Determine the (X, Y) coordinate at the center of the cell enclosing the given text.  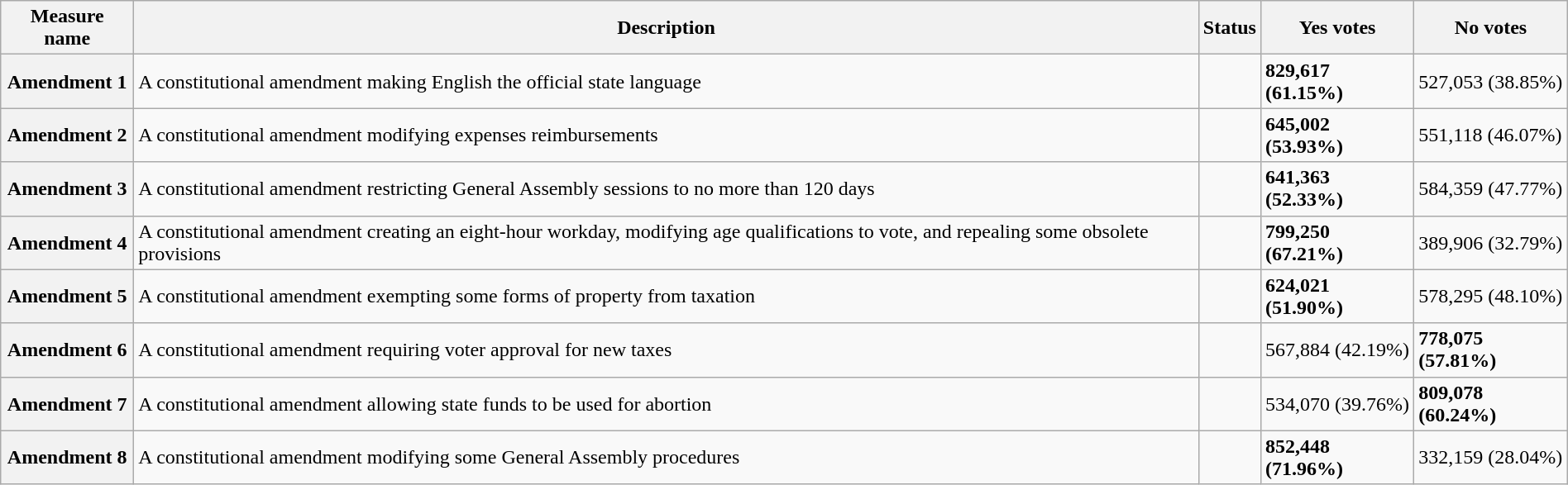
A constitutional amendment modifying expenses reimbursements (667, 136)
389,906 (32.79%) (1490, 243)
Description (667, 28)
534,070 (39.76%) (1336, 403)
778,075 (57.81%) (1490, 350)
852,448 (71.96%) (1336, 458)
641,363 (52.33%) (1336, 188)
Yes votes (1336, 28)
A constitutional amendment allowing state funds to be used for abortion (667, 403)
584,359 (47.77%) (1490, 188)
Amendment 6 (68, 350)
A constitutional amendment exempting some forms of property from taxation (667, 296)
No votes (1490, 28)
578,295 (48.10%) (1490, 296)
Amendment 2 (68, 136)
Status (1229, 28)
829,617 (61.15%) (1336, 81)
Amendment 7 (68, 403)
809,078 (60.24%) (1490, 403)
Amendment 5 (68, 296)
Amendment 3 (68, 188)
332,159 (28.04%) (1490, 458)
A constitutional amendment creating an eight-hour workday, modifying age qualifications to vote, and repealing some obsolete provisions (667, 243)
Measure name (68, 28)
Amendment 1 (68, 81)
A constitutional amendment making English the official state language (667, 81)
567,884 (42.19%) (1336, 350)
A constitutional amendment requiring voter approval for new taxes (667, 350)
Amendment 4 (68, 243)
A constitutional amendment restricting General Assembly sessions to no more than 120 days (667, 188)
645,002 (53.93%) (1336, 136)
527,053 (38.85%) (1490, 81)
551,118 (46.07%) (1490, 136)
A constitutional amendment modifying some General Assembly procedures (667, 458)
Amendment 8 (68, 458)
799,250 (67.21%) (1336, 243)
624,021 (51.90%) (1336, 296)
